Scan for the cell matching the given text and deliver its [x, y] coordinate at center. 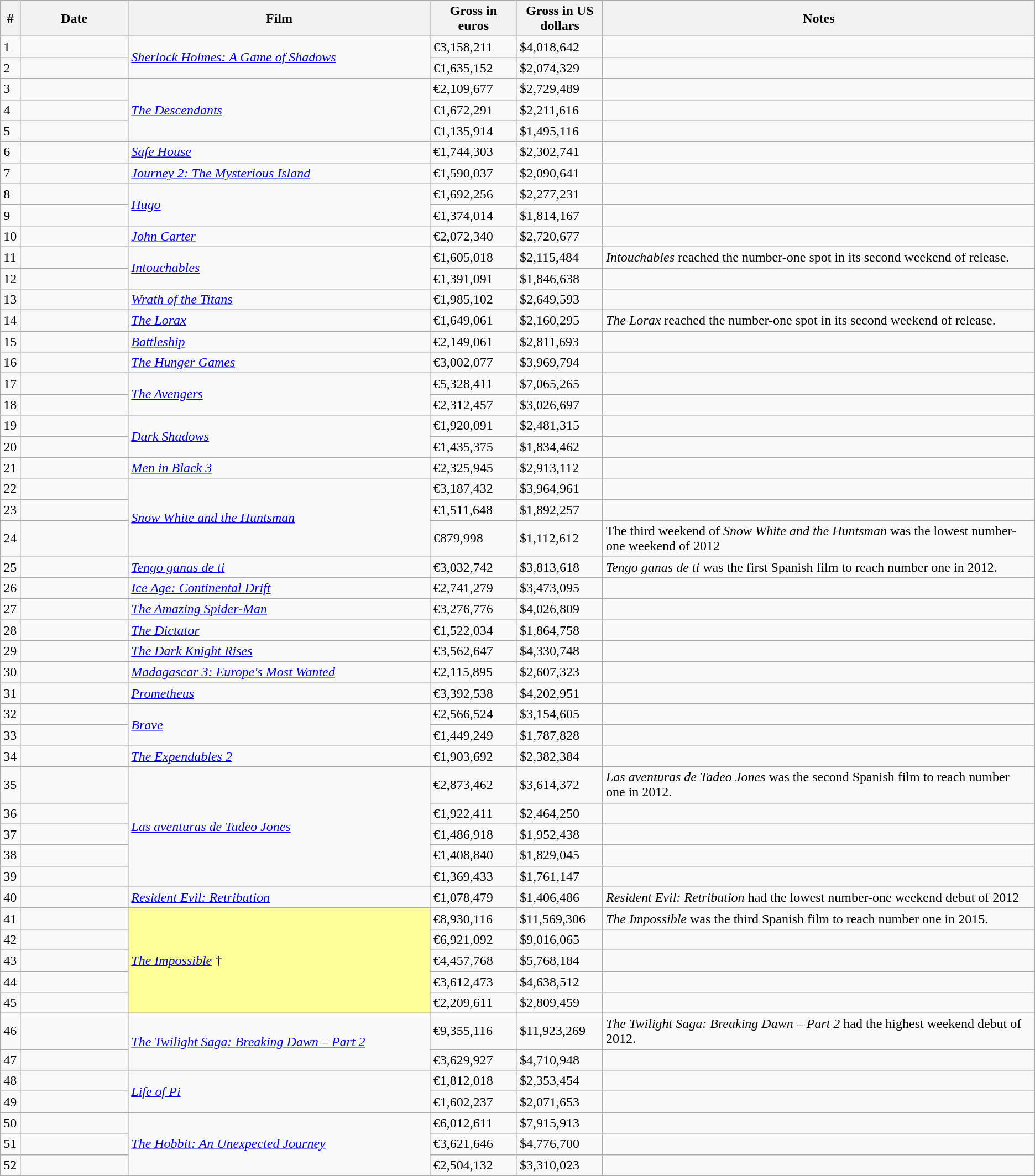
2 [11, 68]
€1,522,034 [473, 630]
$2,720,677 [560, 236]
€1,391,091 [473, 278]
16 [11, 363]
€2,325,945 [473, 468]
6 [11, 152]
The Dark Knight Rises [279, 651]
€1,590,037 [473, 173]
€3,032,742 [473, 567]
€2,504,132 [473, 1165]
8 [11, 194]
Hugo [279, 205]
$2,809,459 [560, 1003]
7 [11, 173]
$3,964,961 [560, 489]
€2,209,611 [473, 1003]
€1,635,152 [473, 68]
# [11, 19]
€2,312,457 [473, 405]
€2,741,279 [473, 588]
€2,149,061 [473, 342]
€1,486,918 [473, 834]
Sherlock Holmes: A Game of Shadows [279, 58]
$2,811,693 [560, 342]
35 [11, 785]
$1,846,638 [560, 278]
$4,330,748 [560, 651]
47 [11, 1060]
€1,449,249 [473, 735]
The Avengers [279, 394]
The Impossible was the third Spanish film to reach number one in 2015. [818, 918]
21 [11, 468]
$2,302,741 [560, 152]
€4,457,768 [473, 960]
3 [11, 89]
Snow White and the Huntsman [279, 518]
15 [11, 342]
€9,355,116 [473, 1032]
Tengo ganas de ti [279, 567]
€1,985,102 [473, 300]
€1,605,018 [473, 257]
Intouchables reached the number-one spot in its second weekend of release. [818, 257]
€1,744,303 [473, 152]
$1,814,167 [560, 215]
4 [11, 110]
5 [11, 131]
€2,072,340 [473, 236]
Prometheus [279, 693]
$4,202,951 [560, 693]
€1,408,840 [473, 855]
€2,873,462 [473, 785]
26 [11, 588]
€1,812,018 [473, 1081]
Date [74, 19]
25 [11, 567]
Wrath of the Titans [279, 300]
23 [11, 510]
$1,112,612 [560, 539]
$3,473,095 [560, 588]
$2,074,329 [560, 68]
$7,065,265 [560, 384]
$11,569,306 [560, 918]
€3,621,646 [473, 1144]
$2,353,454 [560, 1081]
38 [11, 855]
Intouchables [279, 268]
Film [279, 19]
$3,969,794 [560, 363]
33 [11, 735]
41 [11, 918]
The Expendables 2 [279, 756]
14 [11, 321]
30 [11, 672]
$7,915,913 [560, 1123]
$2,913,112 [560, 468]
Resident Evil: Retribution had the lowest number-one weekend debut of 2012 [818, 897]
€1,078,479 [473, 897]
Journey 2: The Mysterious Island [279, 173]
44 [11, 981]
€3,187,432 [473, 489]
€1,692,256 [473, 194]
$3,813,618 [560, 567]
€1,903,692 [473, 756]
$11,923,269 [560, 1032]
18 [11, 405]
Notes [818, 19]
€879,998 [473, 539]
$1,495,116 [560, 131]
Tengo ganas de ti was the first Spanish film to reach number one in 2012. [818, 567]
The Dictator [279, 630]
€1,435,375 [473, 447]
31 [11, 693]
43 [11, 960]
$4,638,512 [560, 981]
$2,160,295 [560, 321]
€3,002,077 [473, 363]
Gross in euros [473, 19]
The Amazing Spider-Man [279, 609]
50 [11, 1123]
The Lorax [279, 321]
39 [11, 876]
$2,607,323 [560, 672]
€6,921,092 [473, 939]
32 [11, 714]
22 [11, 489]
The Hobbit: An Unexpected Journey [279, 1144]
45 [11, 1003]
46 [11, 1032]
Las aventuras de Tadeo Jones [279, 827]
John Carter [279, 236]
€1,920,091 [473, 426]
Gross in US dollars [560, 19]
20 [11, 447]
€1,922,411 [473, 813]
52 [11, 1165]
10 [11, 236]
49 [11, 1102]
€1,511,648 [473, 510]
€6,012,611 [473, 1123]
€1,135,914 [473, 131]
$2,481,315 [560, 426]
17 [11, 384]
$1,834,462 [560, 447]
$4,710,948 [560, 1060]
€3,629,927 [473, 1060]
1 [11, 47]
19 [11, 426]
$9,016,065 [560, 939]
The Twilight Saga: Breaking Dawn – Part 2 [279, 1042]
$2,115,484 [560, 257]
Dark Shadows [279, 436]
The Descendants [279, 110]
29 [11, 651]
13 [11, 300]
€1,602,237 [473, 1102]
24 [11, 539]
$2,071,653 [560, 1102]
27 [11, 609]
The Hunger Games [279, 363]
$1,406,486 [560, 897]
€1,369,433 [473, 876]
$1,761,147 [560, 876]
€1,672,291 [473, 110]
34 [11, 756]
$1,829,045 [560, 855]
Men in Black 3 [279, 468]
€2,109,677 [473, 89]
42 [11, 939]
€3,158,211 [473, 47]
$4,026,809 [560, 609]
$3,310,023 [560, 1165]
28 [11, 630]
36 [11, 813]
Resident Evil: Retribution [279, 897]
$2,211,616 [560, 110]
$2,382,384 [560, 756]
Life of Pi [279, 1091]
€3,612,473 [473, 981]
€1,649,061 [473, 321]
48 [11, 1081]
The Twilight Saga: Breaking Dawn – Part 2 had the highest weekend debut of 2012. [818, 1032]
€3,562,647 [473, 651]
€1,374,014 [473, 215]
Brave [279, 725]
$1,892,257 [560, 510]
The Lorax reached the number-one spot in its second weekend of release. [818, 321]
The Impossible † [279, 960]
37 [11, 834]
12 [11, 278]
€8,930,116 [473, 918]
Las aventuras de Tadeo Jones was the second Spanish film to reach number one in 2012. [818, 785]
$3,026,697 [560, 405]
$1,952,438 [560, 834]
$2,729,489 [560, 89]
€3,392,538 [473, 693]
$2,649,593 [560, 300]
Ice Age: Continental Drift [279, 588]
$2,464,250 [560, 813]
Safe House [279, 152]
$5,768,184 [560, 960]
€3,276,776 [473, 609]
$4,776,700 [560, 1144]
$3,614,372 [560, 785]
€5,328,411 [473, 384]
$2,277,231 [560, 194]
$1,787,828 [560, 735]
40 [11, 897]
Madagascar 3: Europe's Most Wanted [279, 672]
51 [11, 1144]
$2,090,641 [560, 173]
9 [11, 215]
$3,154,605 [560, 714]
$1,864,758 [560, 630]
Battleship [279, 342]
€2,566,524 [473, 714]
$4,018,642 [560, 47]
11 [11, 257]
The third weekend of Snow White and the Huntsman was the lowest number-one weekend of 2012 [818, 539]
€2,115,895 [473, 672]
